Find where the given text appears and provide that cell's center as [X, Y] coordinate. 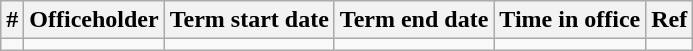
Officeholder [94, 20]
Term start date [249, 20]
Time in office [570, 20]
Ref [670, 20]
Term end date [414, 20]
# [12, 20]
